Output the (X, Y) coordinate of the center of the cell containing the given text.  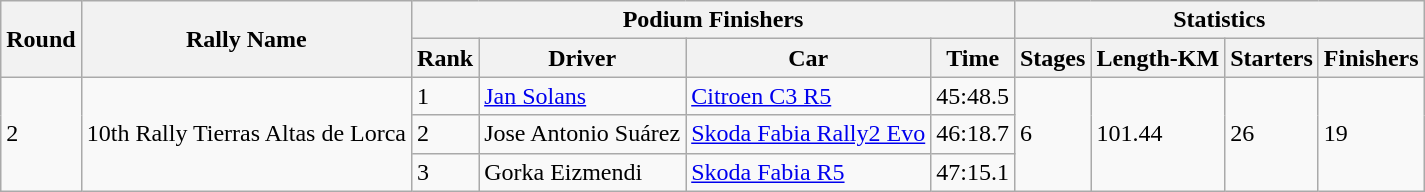
1 (446, 96)
3 (446, 172)
Driver (582, 58)
Skoda Fabia R5 (808, 172)
46:18.7 (973, 134)
Length-KM (1158, 58)
Gorka Eizmendi (582, 172)
101.44 (1158, 134)
Jose Antonio Suárez (582, 134)
Statistics (1219, 20)
Car (808, 58)
6 (1052, 134)
Starters (1272, 58)
Skoda Fabia Rally2 Evo (808, 134)
19 (1371, 134)
26 (1272, 134)
Finishers (1371, 58)
Podium Finishers (714, 20)
Citroen C3 R5 (808, 96)
Round (41, 39)
47:15.1 (973, 172)
Jan Solans (582, 96)
Stages (1052, 58)
45:48.5 (973, 96)
10th Rally Tierras Altas de Lorca (246, 134)
Time (973, 58)
Rank (446, 58)
Rally Name (246, 39)
